Detect which cell encompasses the target text, then output its (X, Y) center coordinate. 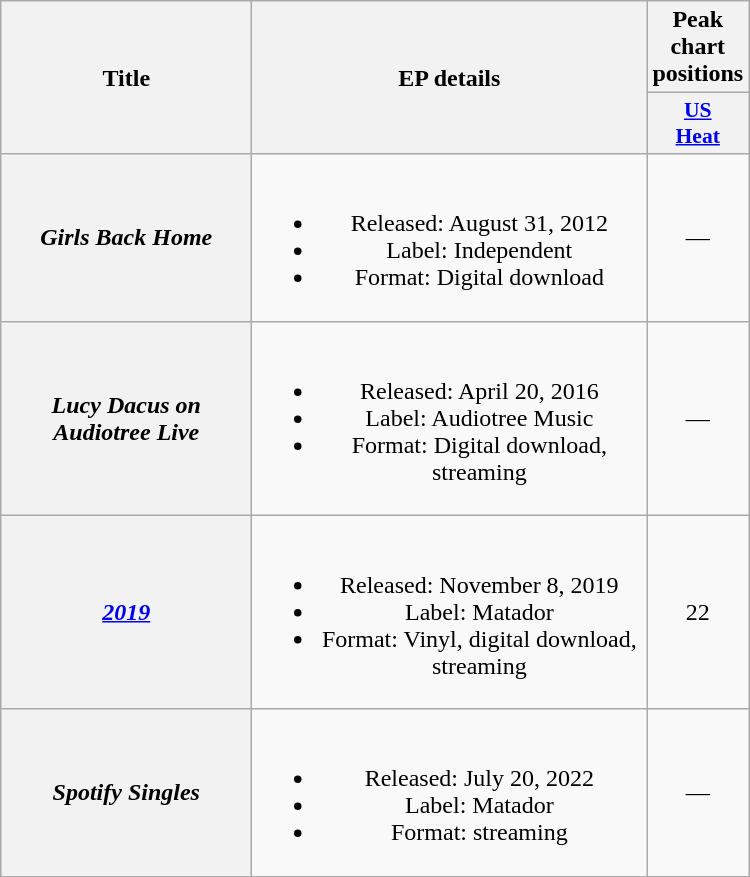
Title (126, 78)
Released: November 8, 2019Label: MatadorFormat: Vinyl, digital download, streaming (450, 612)
Peak chart positions (698, 47)
Released: August 31, 2012Label: IndependentFormat: Digital download (450, 238)
Released: July 20, 2022Label: MatadorFormat: streaming (450, 792)
— (698, 792)
USHeat (698, 124)
EP details (450, 78)
2019 (126, 612)
Released: April 20, 2016Label: Audiotree MusicFormat: Digital download, streaming (450, 418)
22 (698, 612)
Spotify Singles (126, 792)
Lucy Dacus on Audiotree Live (126, 418)
Girls Back Home (126, 238)
